Scan for the cell matching the given text and deliver its [X, Y] coordinate at center. 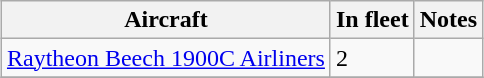
Raytheon Beech 1900C Airliners [166, 58]
Aircraft [166, 20]
Notes [448, 20]
2 [372, 58]
In fleet [372, 20]
